Determine the [x, y] coordinate at the center of the cell enclosing the given text.  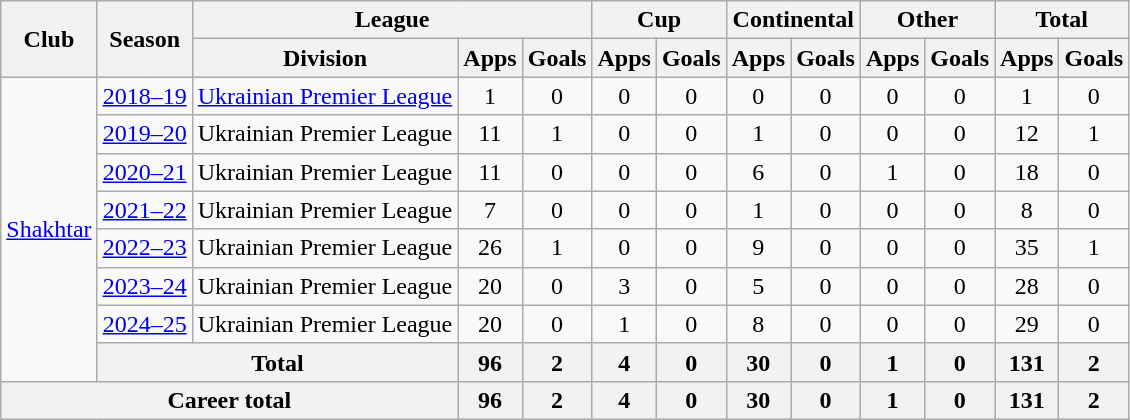
Continental [793, 20]
2022–23 [144, 248]
2019–20 [144, 134]
7 [490, 210]
League [392, 20]
26 [490, 248]
3 [624, 286]
5 [758, 286]
Club [49, 39]
2021–22 [144, 210]
Shakhtar [49, 229]
2023–24 [144, 286]
Division [325, 58]
Career total [230, 400]
2024–25 [144, 324]
9 [758, 248]
35 [1027, 248]
6 [758, 172]
Other [927, 20]
29 [1027, 324]
2018–19 [144, 96]
Cup [659, 20]
28 [1027, 286]
2020–21 [144, 172]
Season [144, 39]
18 [1027, 172]
12 [1027, 134]
